Scan for the cell matching the given text and deliver its (X, Y) coordinate at center. 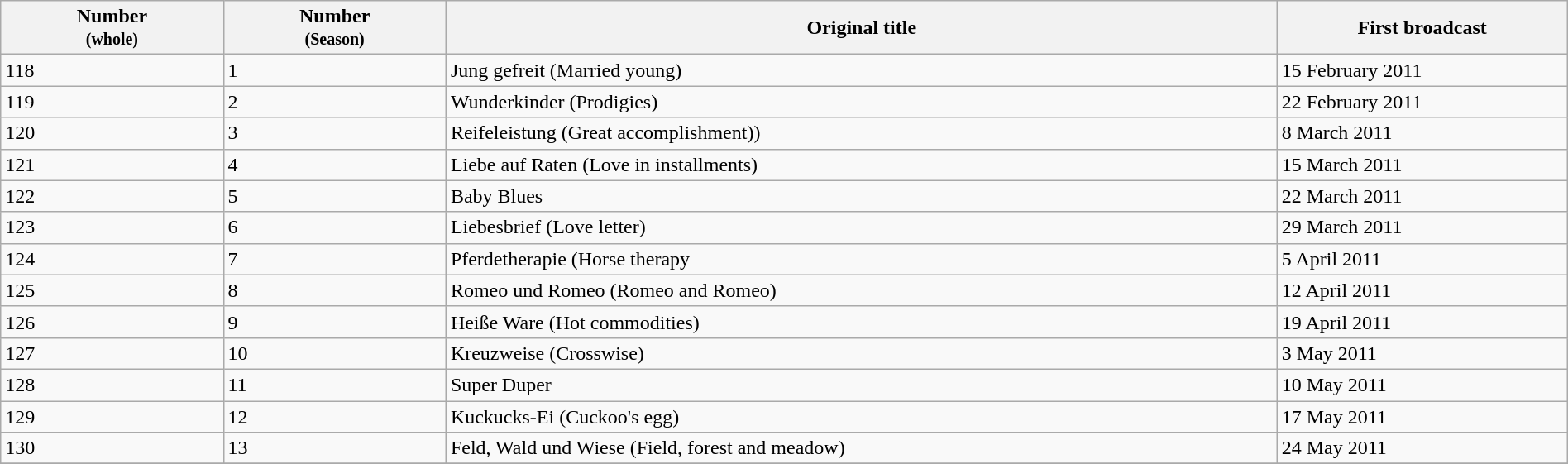
Pferdetherapie (Horse therapy (862, 259)
2 (334, 102)
8 March 2011 (1422, 133)
10 (334, 353)
15 March 2011 (1422, 165)
3 May 2011 (1422, 353)
24 May 2011 (1422, 448)
Liebesbrief (Love letter) (862, 227)
Kreuzweise (Crosswise) (862, 353)
4 (334, 165)
128 (112, 385)
9 (334, 322)
Original title (862, 28)
Liebe auf Raten (Love in installments) (862, 165)
5 (334, 196)
129 (112, 416)
118 (112, 70)
124 (112, 259)
3 (334, 133)
Romeo und Romeo (Romeo and Romeo) (862, 290)
123 (112, 227)
13 (334, 448)
Number (Season) (334, 28)
22 March 2011 (1422, 196)
Heiße Ware (Hot commodities) (862, 322)
119 (112, 102)
Number (whole) (112, 28)
Kuckucks-Ei (Cuckoo's egg) (862, 416)
130 (112, 448)
12 April 2011 (1422, 290)
6 (334, 227)
126 (112, 322)
17 May 2011 (1422, 416)
7 (334, 259)
22 February 2011 (1422, 102)
10 May 2011 (1422, 385)
127 (112, 353)
11 (334, 385)
122 (112, 196)
Feld, Wald und Wiese (Field, forest and meadow) (862, 448)
120 (112, 133)
Jung gefreit (Married young) (862, 70)
Reifeleistung (Great accomplishment)) (862, 133)
125 (112, 290)
8 (334, 290)
Baby Blues (862, 196)
15 February 2011 (1422, 70)
121 (112, 165)
Wunderkinder (Prodigies) (862, 102)
19 April 2011 (1422, 322)
1 (334, 70)
5 April 2011 (1422, 259)
Super Duper (862, 385)
12 (334, 416)
29 March 2011 (1422, 227)
First broadcast (1422, 28)
